Scan for the cell matching the given text and deliver its (X, Y) coordinate at center. 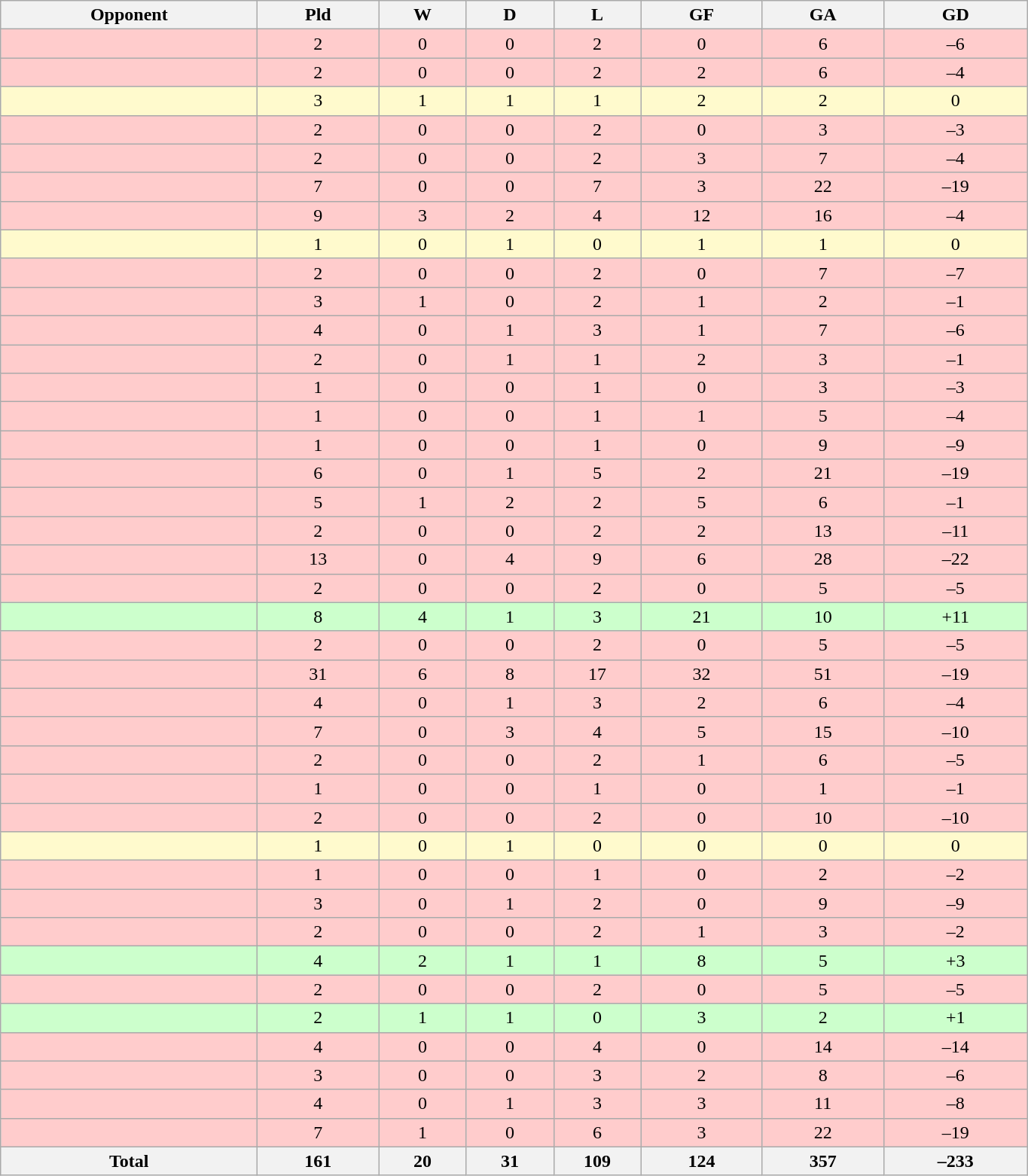
+1 (955, 1018)
12 (702, 215)
–8 (955, 1104)
GF (702, 15)
51 (822, 674)
32 (702, 674)
Total (130, 1161)
17 (597, 674)
W (422, 15)
D (510, 15)
28 (822, 559)
–7 (955, 273)
–14 (955, 1047)
109 (597, 1161)
Opponent (130, 15)
–22 (955, 559)
Pld (318, 15)
GA (822, 15)
357 (822, 1161)
–233 (955, 1161)
14 (822, 1047)
L (597, 15)
+11 (955, 617)
+3 (955, 961)
16 (822, 215)
124 (702, 1161)
GD (955, 15)
161 (318, 1161)
20 (422, 1161)
15 (822, 731)
11 (822, 1104)
–11 (955, 531)
